Determine the (x, y) coordinate at the center of the cell enclosing the given text.  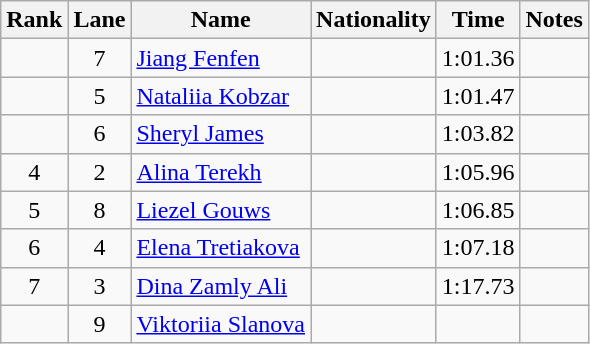
Lane (100, 20)
1:07.18 (478, 248)
1:06.85 (478, 210)
1:05.96 (478, 172)
9 (100, 324)
Name (221, 20)
Alina Terekh (221, 172)
1:17.73 (478, 286)
1:01.47 (478, 96)
Viktoriia Slanova (221, 324)
Dina Zamly Ali (221, 286)
Jiang Fenfen (221, 58)
Notes (554, 20)
3 (100, 286)
Rank (34, 20)
Nataliia Kobzar (221, 96)
Elena Tretiakova (221, 248)
2 (100, 172)
Time (478, 20)
1:01.36 (478, 58)
Sheryl James (221, 134)
8 (100, 210)
1:03.82 (478, 134)
Liezel Gouws (221, 210)
Nationality (374, 20)
